Capture the cell that displays the provided text and extract its (X, Y) central coordinate. 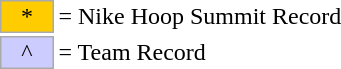
^ (27, 52)
* (27, 16)
